Provide the (x, y) coordinate of the cell's center where the given text is located.  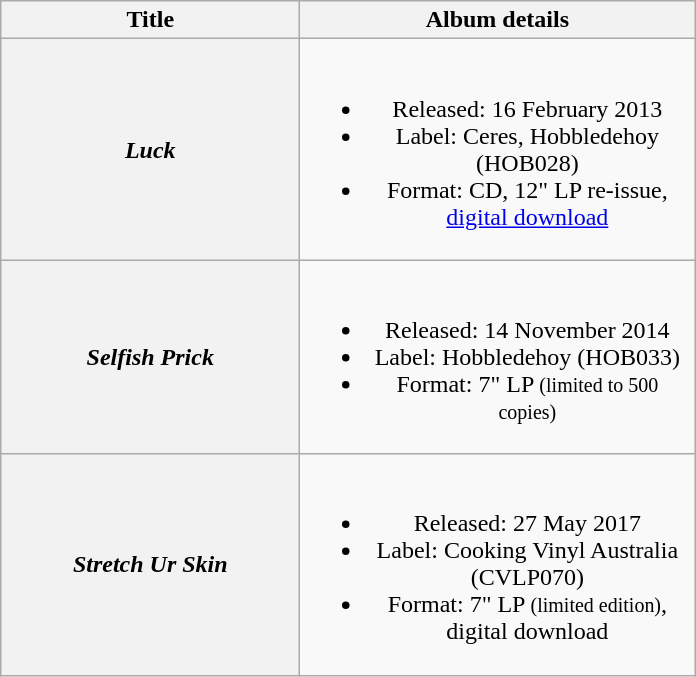
Selfish Prick (150, 357)
Album details (498, 20)
Released: 16 February 2013Label: Ceres, Hobbledehoy (HOB028)Format: CD, 12" LP re-issue, digital download (498, 150)
Released: 14 November 2014Label: Hobbledehoy (HOB033)Format: 7" LP (limited to 500 copies) (498, 357)
Title (150, 20)
Stretch Ur Skin (150, 564)
Released: 27 May 2017Label: Cooking Vinyl Australia (CVLP070)Format: 7" LP (limited edition), digital download (498, 564)
Luck (150, 150)
